Output the [X, Y] coordinate of the center of the cell containing the given text.  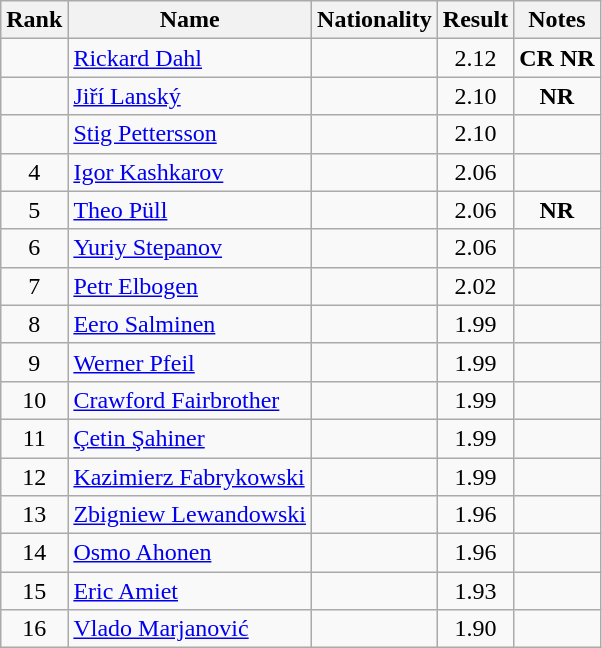
12 [34, 477]
8 [34, 324]
Petr Elbogen [190, 286]
Jiří Lanský [190, 96]
7 [34, 286]
Nationality [375, 20]
Eero Salminen [190, 324]
11 [34, 438]
14 [34, 553]
Kazimierz Fabrykowski [190, 477]
Crawford Fairbrother [190, 400]
Stig Pettersson [190, 134]
2.12 [475, 58]
Osmo Ahonen [190, 553]
Werner Pfeil [190, 362]
Rickard Dahl [190, 58]
Yuriy Stepanov [190, 248]
5 [34, 210]
Eric Amiet [190, 591]
CR NR [557, 58]
Notes [557, 20]
13 [34, 515]
Vlado Marjanović [190, 629]
15 [34, 591]
9 [34, 362]
Theo Püll [190, 210]
Çetin Şahiner [190, 438]
1.90 [475, 629]
4 [34, 172]
Zbigniew Lewandowski [190, 515]
Rank [34, 20]
1.93 [475, 591]
16 [34, 629]
Name [190, 20]
10 [34, 400]
6 [34, 248]
2.02 [475, 286]
Igor Kashkarov [190, 172]
Result [475, 20]
